Identify which cell holds the provided text, then report its (X, Y) central coordinate. 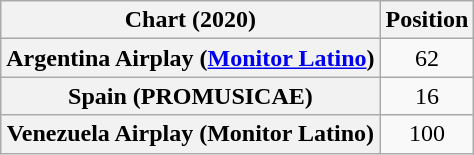
Venezuela Airplay (Monitor Latino) (190, 134)
100 (427, 134)
16 (427, 96)
Chart (2020) (190, 20)
Argentina Airplay (Monitor Latino) (190, 58)
Position (427, 20)
62 (427, 58)
Spain (PROMUSICAE) (190, 96)
